Determine the (X, Y) coordinate at the center of the cell enclosing the given text.  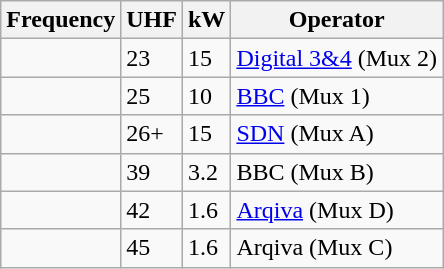
BBC (Mux B) (337, 172)
Frequency (61, 20)
Digital 3&4 (Mux 2) (337, 58)
42 (152, 210)
45 (152, 248)
3.2 (206, 172)
Arqiva (Mux D) (337, 210)
10 (206, 96)
25 (152, 96)
SDN (Mux A) (337, 134)
BBC (Mux 1) (337, 96)
UHF (152, 20)
Arqiva (Mux C) (337, 248)
23 (152, 58)
26+ (152, 134)
kW (206, 20)
39 (152, 172)
Operator (337, 20)
